Output the [x, y] coordinate of the center of the cell containing the given text.  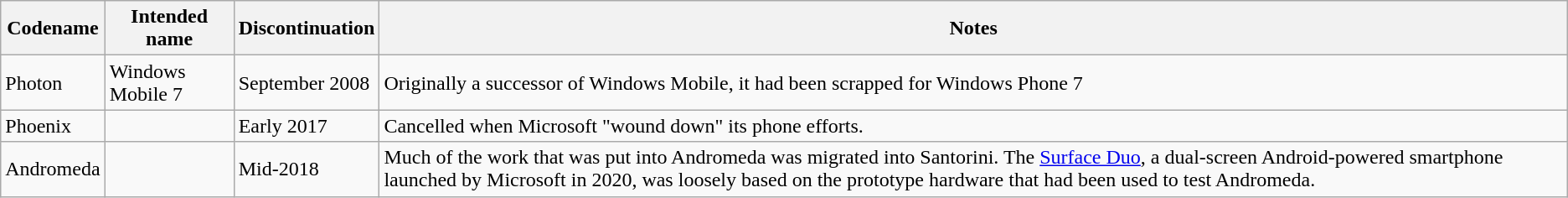
Discontinuation [307, 29]
Early 2017 [307, 126]
Originally a successor of Windows Mobile, it had been scrapped for Windows Phone 7 [973, 82]
Phoenix [53, 126]
Photon [53, 82]
Windows Mobile 7 [169, 82]
September 2008 [307, 82]
Intended name [169, 29]
Notes [973, 29]
Andromeda [53, 169]
Cancelled when Microsoft "wound down" its phone efforts. [973, 126]
Codename [53, 29]
Mid-2018 [307, 169]
